Determine the [x, y] coordinate at the center of the cell enclosing the given text.  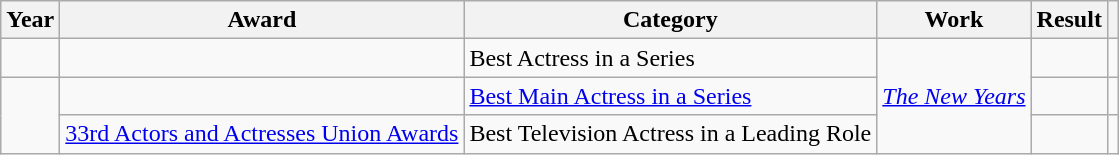
Best Actress in a Series [670, 58]
Year [30, 20]
Work [954, 20]
33rd Actors and Actresses Union Awards [262, 134]
Award [262, 20]
Category [670, 20]
Best Television Actress in a Leading Role [670, 134]
Result [1069, 20]
Best Main Actress in a Series [670, 96]
The New Years [954, 96]
